From the cell containing the given text, extract its center point as (X, Y) coordinate. 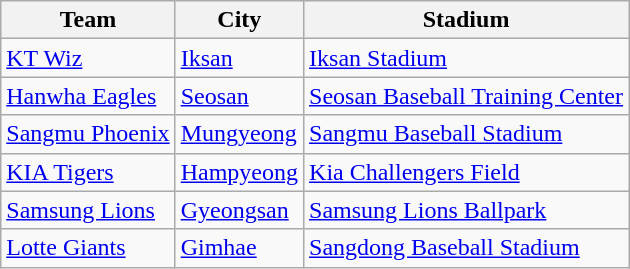
Gyeongsan (239, 210)
Lotte Giants (88, 248)
Iksan Stadium (466, 58)
Samsung Lions (88, 210)
Kia Challengers Field (466, 172)
Gimhae (239, 248)
Hampyeong (239, 172)
City (239, 20)
Mungyeong (239, 134)
Hanwha Eagles (88, 96)
Seosan Baseball Training Center (466, 96)
Seosan (239, 96)
Team (88, 20)
Sangmu Baseball Stadium (466, 134)
Samsung Lions Ballpark (466, 210)
Stadium (466, 20)
Sangmu Phoenix (88, 134)
KT Wiz (88, 58)
KIA Tigers (88, 172)
Sangdong Baseball Stadium (466, 248)
Iksan (239, 58)
